Scan for the cell matching the given text and deliver its (x, y) coordinate at center. 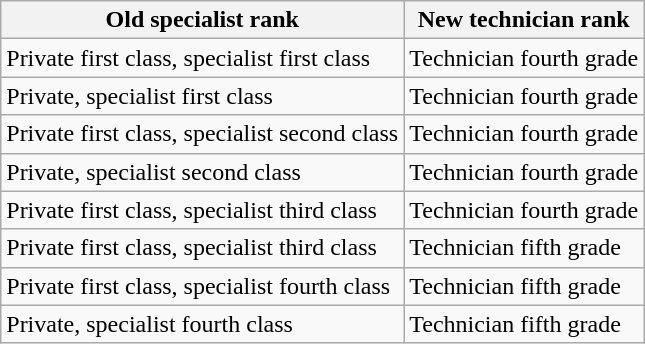
Private, specialist second class (202, 172)
Private, specialist first class (202, 96)
Old specialist rank (202, 20)
Private, specialist fourth class (202, 324)
Private first class, specialist second class (202, 134)
New technician rank (524, 20)
Private first class, specialist fourth class (202, 286)
Private first class, specialist first class (202, 58)
